Scan for the cell matching the given text and deliver its [x, y] coordinate at center. 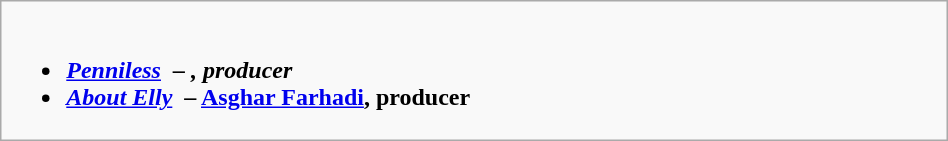
Penniless – , producerAbout Elly – Asghar Farhadi, producer [474, 71]
